Provide the [X, Y] coordinate of the cell's center where the given text is located.  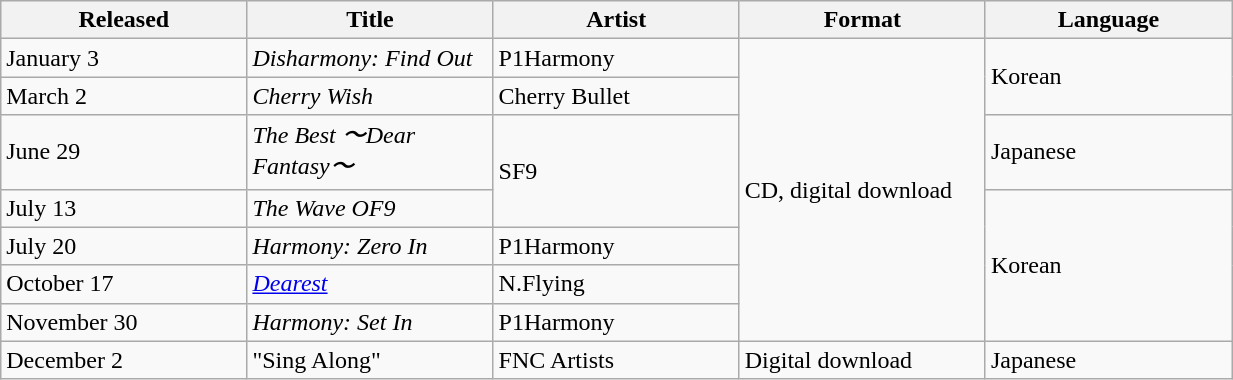
CD, digital download [862, 190]
November 30 [124, 322]
Format [862, 20]
December 2 [124, 360]
Disharmony: Find Out [370, 58]
N.Flying [616, 284]
Cherry Wish [370, 96]
Dearest [370, 284]
June 29 [124, 152]
Artist [616, 20]
July 20 [124, 246]
FNC Artists [616, 360]
The Wave OF9 [370, 208]
Cherry Bullet [616, 96]
Title [370, 20]
The Best 〜Dear Fantasy〜 [370, 152]
SF9 [616, 171]
October 17 [124, 284]
Harmony: Set In [370, 322]
"Sing Along" [370, 360]
July 13 [124, 208]
Digital download [862, 360]
Harmony: Zero In [370, 246]
March 2 [124, 96]
Released [124, 20]
January 3 [124, 58]
Language [1108, 20]
